Find where the given text appears and provide that cell's center as [X, Y] coordinate. 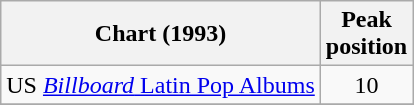
Peakposition [366, 34]
10 [366, 85]
US Billboard Latin Pop Albums [161, 85]
Chart (1993) [161, 34]
